Return the (X, Y) coordinate for the center point of the cell that contains the specified text.  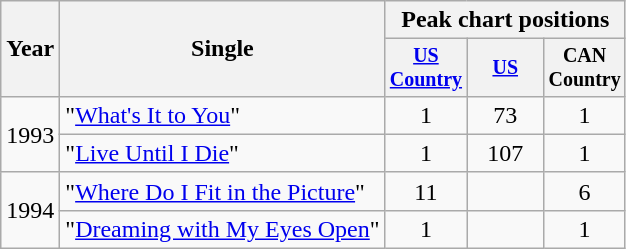
"Dreaming with My Eyes Open" (222, 229)
Year (30, 49)
"What's It to You" (222, 115)
Single (222, 49)
1994 (30, 210)
Peak chart positions (505, 20)
73 (506, 115)
"Live Until I Die" (222, 153)
1993 (30, 134)
11 (426, 191)
US Country (426, 68)
US (506, 68)
"Where Do I Fit in the Picture" (222, 191)
CAN Country (585, 68)
107 (506, 153)
6 (585, 191)
